Scan for the cell matching the given text and deliver its [X, Y] coordinate at center. 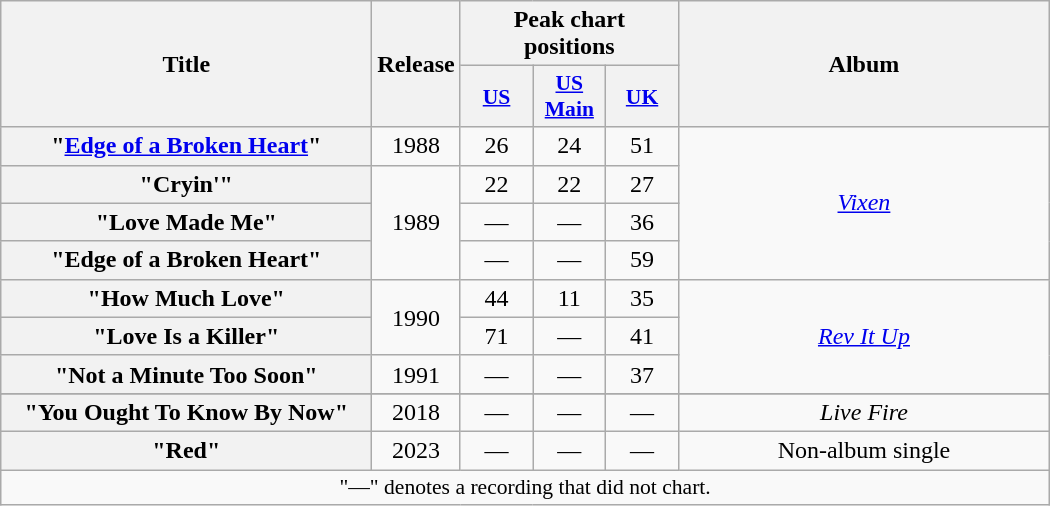
1989 [416, 222]
Album [864, 64]
"Love Made Me" [186, 222]
Peak chart positions [569, 34]
"Cryin'" [186, 184]
44 [496, 298]
1991 [416, 374]
1988 [416, 146]
"How Much Love" [186, 298]
UK [642, 96]
Title [186, 64]
37 [642, 374]
59 [642, 260]
Live Fire [864, 412]
USMain [570, 96]
36 [642, 222]
11 [570, 298]
"Not a Minute Too Soon" [186, 374]
2018 [416, 412]
Non-album single [864, 450]
US [496, 96]
"You Ought To Know By Now" [186, 412]
26 [496, 146]
2023 [416, 450]
"—" denotes a recording that did not chart. [526, 488]
27 [642, 184]
1990 [416, 317]
"Love Is a Killer" [186, 336]
24 [570, 146]
51 [642, 146]
71 [496, 336]
Release [416, 64]
Vixen [864, 203]
35 [642, 298]
41 [642, 336]
"Red" [186, 450]
Rev It Up [864, 336]
